Locate the cell with the specified text and output its [X, Y] center coordinate. 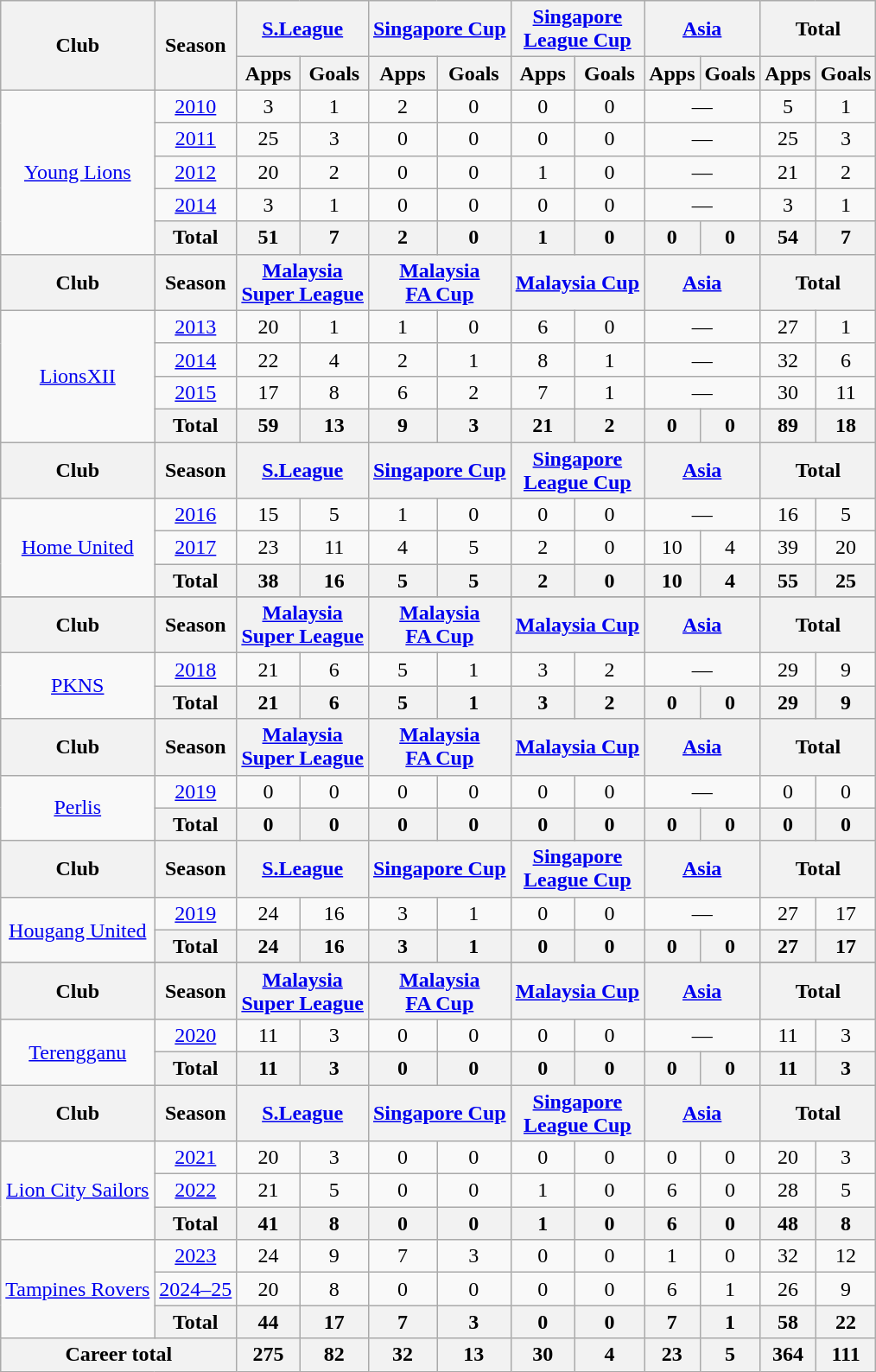
51 [268, 238]
Career total [119, 1355]
82 [333, 1355]
LionsXII [78, 376]
54 [788, 238]
2011 [195, 139]
2023 [195, 1256]
PKNS [78, 686]
28 [788, 1191]
39 [788, 548]
2024–25 [195, 1289]
364 [788, 1355]
12 [846, 1256]
Terengganu [78, 1051]
Hougang United [78, 930]
26 [788, 1289]
2010 [195, 106]
2020 [195, 1035]
275 [268, 1355]
Home United [78, 548]
59 [268, 425]
2022 [195, 1191]
2012 [195, 172]
2018 [195, 670]
Young Lions [78, 172]
2013 [195, 327]
55 [788, 581]
Perlis [78, 808]
2015 [195, 392]
48 [788, 1223]
Tampines Rovers [78, 1289]
111 [846, 1355]
44 [268, 1322]
41 [268, 1223]
2021 [195, 1158]
2016 [195, 515]
Lion City Sailors [78, 1191]
58 [788, 1322]
89 [788, 425]
15 [268, 515]
2017 [195, 548]
38 [268, 581]
18 [846, 425]
